Identify which cell holds the provided text, then report its [X, Y] central coordinate. 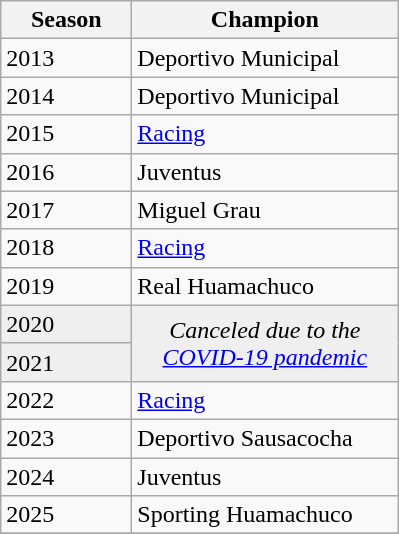
Season [66, 20]
2018 [66, 248]
Champion [265, 20]
2025 [66, 515]
Deportivo Sausacocha [265, 438]
2016 [66, 172]
Sporting Huamachuco [265, 515]
Real Huamachuco [265, 286]
Canceled due to the COVID-19 pandemic [265, 343]
2024 [66, 477]
2020 [66, 324]
2019 [66, 286]
2021 [66, 362]
Miguel Grau [265, 210]
2014 [66, 96]
2017 [66, 210]
2022 [66, 400]
2013 [66, 58]
2015 [66, 134]
2023 [66, 438]
